Identify which cell holds the provided text, then report its (x, y) central coordinate. 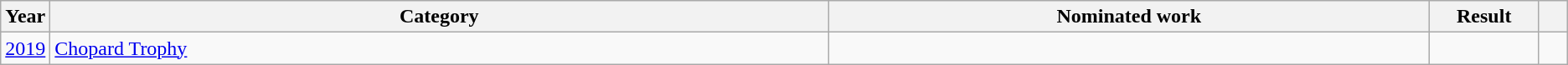
Result (1484, 17)
Year (25, 17)
Chopard Trophy (439, 48)
Nominated work (1129, 17)
Category (439, 17)
2019 (25, 48)
